Search for the cell housing the specified text and yield its (X, Y) center coordinate. 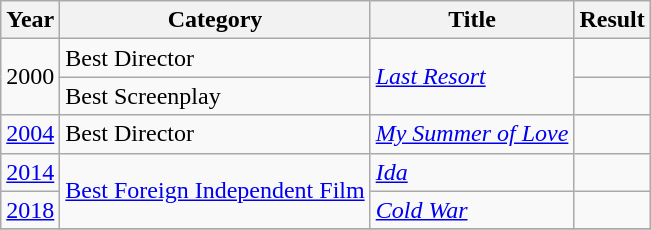
Ida (472, 172)
2000 (30, 77)
Cold War (472, 210)
Best Foreign Independent Film (215, 191)
Title (472, 20)
Year (30, 20)
2018 (30, 210)
2004 (30, 134)
My Summer of Love (472, 134)
Last Resort (472, 77)
2014 (30, 172)
Result (612, 20)
Best Screenplay (215, 96)
Category (215, 20)
